Extract the (x, y) coordinate from the center of the cell holding the provided text.  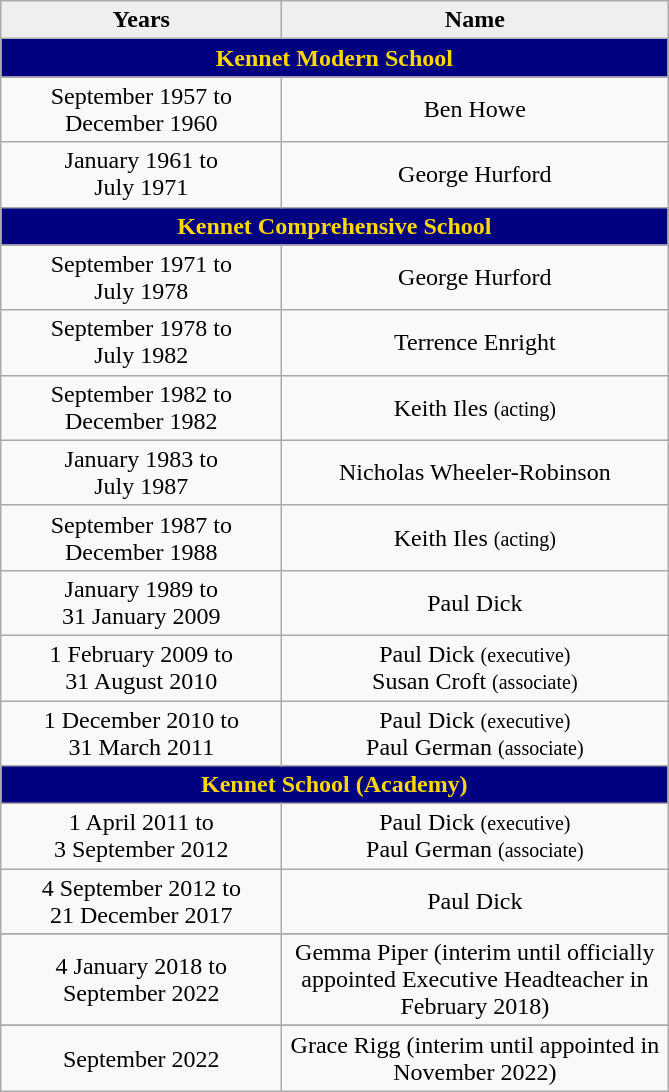
1 February 2009 to31 August 2010 (142, 668)
September 1971 toJuly 1978 (142, 278)
Nicholas Wheeler-Robinson (475, 472)
Kennet School (Academy) (334, 785)
September 2022 (142, 1058)
January 1989 to31 January 2009 (142, 602)
Gemma Piper (interim until officially appointed Executive Headteacher in February 2018) (475, 980)
September 1982 toDecember 1982 (142, 408)
Kennet Modern School (334, 58)
Terrence Enright (475, 342)
4 September 2012 to21 December 2017 (142, 902)
September 1987 toDecember 1988 (142, 538)
Years (142, 20)
Kennet Comprehensive School (334, 226)
September 1978 toJuly 1982 (142, 342)
Paul Dick (executive)Susan Croft (associate) (475, 668)
September 1957 toDecember 1960 (142, 110)
Grace Rigg (interim until appointed in November 2022) (475, 1058)
January 1961 toJuly 1971 (142, 174)
1 December 2010 to31 March 2011 (142, 732)
Name (475, 20)
January 1983 toJuly 1987 (142, 472)
1 April 2011 to3 September 2012 (142, 836)
Ben Howe (475, 110)
4 January 2018 to September 2022 (142, 980)
